Determine the [X, Y] coordinate at the center of the cell enclosing the given text.  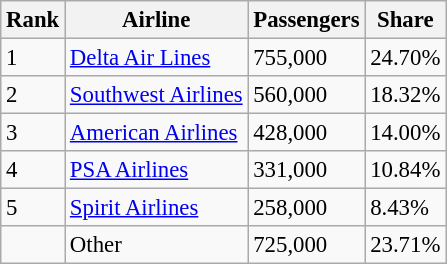
560,000 [306, 95]
10.84% [406, 170]
Rank [33, 20]
Delta Air Lines [156, 58]
725,000 [306, 245]
18.32% [406, 95]
428,000 [306, 133]
258,000 [306, 208]
2 [33, 95]
Southwest Airlines [156, 95]
American Airlines [156, 133]
PSA Airlines [156, 170]
Passengers [306, 20]
5 [33, 208]
24.70% [406, 58]
755,000 [306, 58]
23.71% [406, 245]
Airline [156, 20]
1 [33, 58]
8.43% [406, 208]
4 [33, 170]
331,000 [306, 170]
3 [33, 133]
Spirit Airlines [156, 208]
14.00% [406, 133]
Other [156, 245]
Share [406, 20]
